Search for the cell housing the specified text and yield its (X, Y) center coordinate. 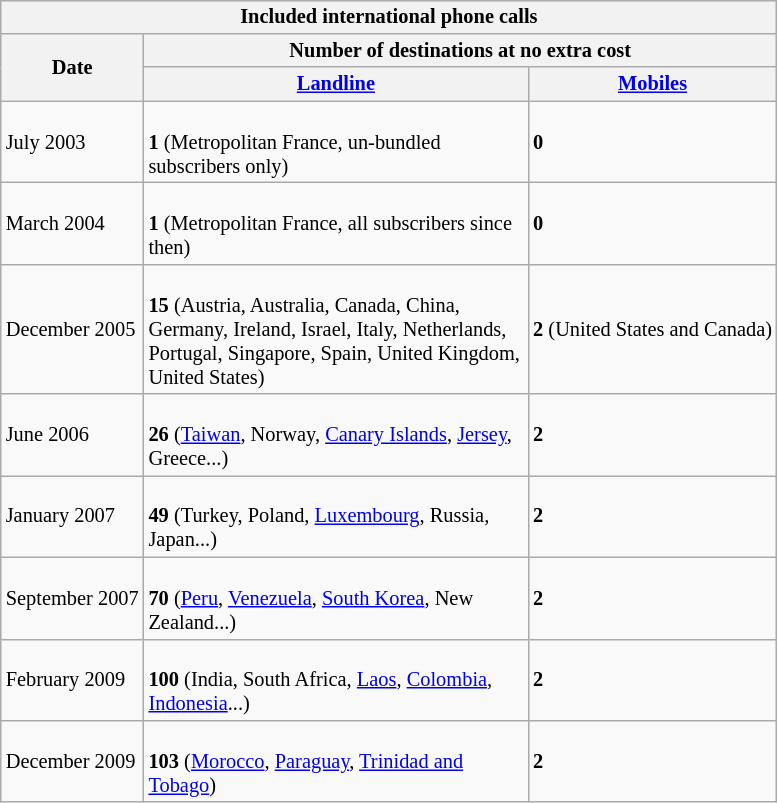
Mobiles (652, 84)
December 2005 (72, 329)
100 (India, South Africa, Laos, Colombia, Indonesia...) (336, 680)
March 2004 (72, 224)
49 (Turkey, Poland, Luxembourg, Russia, Japan...) (336, 517)
103 (Morocco, Paraguay, Trinidad and Tobago) (336, 762)
70 (Peru, Venezuela, South Korea, New Zealand...) (336, 598)
Landline (336, 84)
Date (72, 68)
26 (Taiwan, Norway, Canary Islands, Jersey, Greece...) (336, 435)
February 2009 (72, 680)
June 2006 (72, 435)
September 2007 (72, 598)
Number of destinations at no extra cost (460, 51)
2 (United States and Canada) (652, 329)
15 (Austria, Australia, Canada, China, Germany, Ireland, Israel, Italy, Netherlands, Portugal, Singapore, Spain, United Kingdom, United States) (336, 329)
1 (Metropolitan France, un-bundled subscribers only) (336, 142)
January 2007 (72, 517)
December 2009 (72, 762)
July 2003 (72, 142)
Included international phone calls (389, 17)
1 (Metropolitan France, all subscribers since then) (336, 224)
